Extract the [x, y] coordinate from the center of the cell holding the provided text.  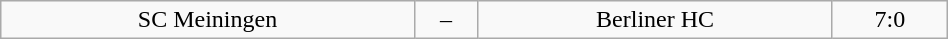
SC Meiningen [208, 20]
– [446, 20]
7:0 [890, 20]
Berliner HC [656, 20]
